Locate the cell with the specified text and output its (x, y) center coordinate. 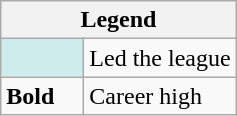
Led the league (160, 58)
Career high (160, 96)
Bold (42, 96)
Legend (118, 20)
